Scan for the cell matching the given text and deliver its (x, y) coordinate at center. 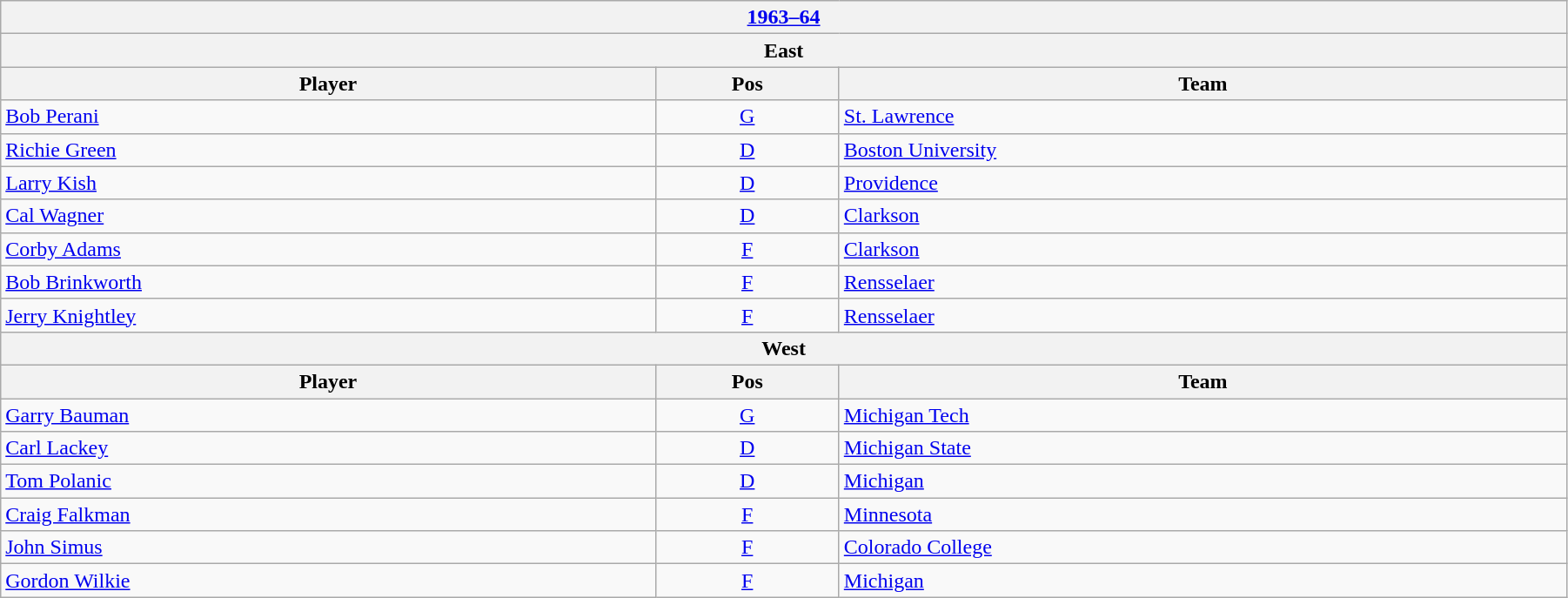
Carl Lackey (328, 448)
East (784, 50)
Colorado College (1203, 548)
Gordon Wilkie (328, 581)
Corby Adams (328, 249)
Michigan Tech (1203, 415)
St. Lawrence (1203, 117)
Tom Polanic (328, 481)
Bob Brinkworth (328, 282)
Michigan State (1203, 448)
Garry Bauman (328, 415)
Providence (1203, 183)
Cal Wagner (328, 216)
Minnesota (1203, 514)
Jerry Knightley (328, 315)
1963–64 (784, 17)
John Simus (328, 548)
Boston University (1203, 150)
Larry Kish (328, 183)
West (784, 348)
Craig Falkman (328, 514)
Richie Green (328, 150)
Bob Perani (328, 117)
